Extract the [X, Y] coordinate from the center of the cell holding the provided text.  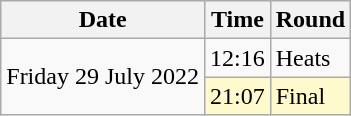
Heats [310, 58]
Friday 29 July 2022 [103, 77]
Time [237, 20]
Final [310, 96]
12:16 [237, 58]
Date [103, 20]
21:07 [237, 96]
Round [310, 20]
